Locate the cell with the specified text and output its (x, y) center coordinate. 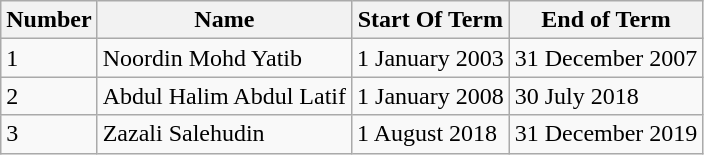
Noordin Mohd Yatib (224, 58)
Abdul Halim Abdul Latif (224, 96)
2 (49, 96)
31 December 2019 (606, 134)
Name (224, 20)
Zazali Salehudin (224, 134)
31 December 2007 (606, 58)
1 August 2018 (431, 134)
3 (49, 134)
End of Term (606, 20)
Number (49, 20)
1 January 2008 (431, 96)
30 July 2018 (606, 96)
Start Of Term (431, 20)
1 January 2003 (431, 58)
1 (49, 58)
